Identify which cell holds the provided text, then report its (X, Y) central coordinate. 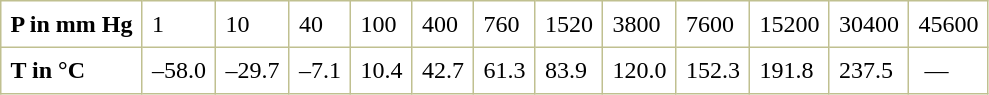
191.8 (790, 70)
30400 (869, 24)
10 (253, 24)
— (949, 70)
83.9 (569, 70)
7600 (713, 24)
760 (505, 24)
40 (320, 24)
100 (382, 24)
–58.0 (179, 70)
237.5 (869, 70)
61.3 (505, 70)
10.4 (382, 70)
152.3 (713, 70)
T in °C (72, 70)
120.0 (640, 70)
1 (179, 24)
400 (443, 24)
–29.7 (253, 70)
3800 (640, 24)
15200 (790, 24)
P in mm Hg (72, 24)
42.7 (443, 70)
45600 (949, 24)
–7.1 (320, 70)
1520 (569, 24)
